Determine the (x, y) coordinate at the center of the cell enclosing the given text.  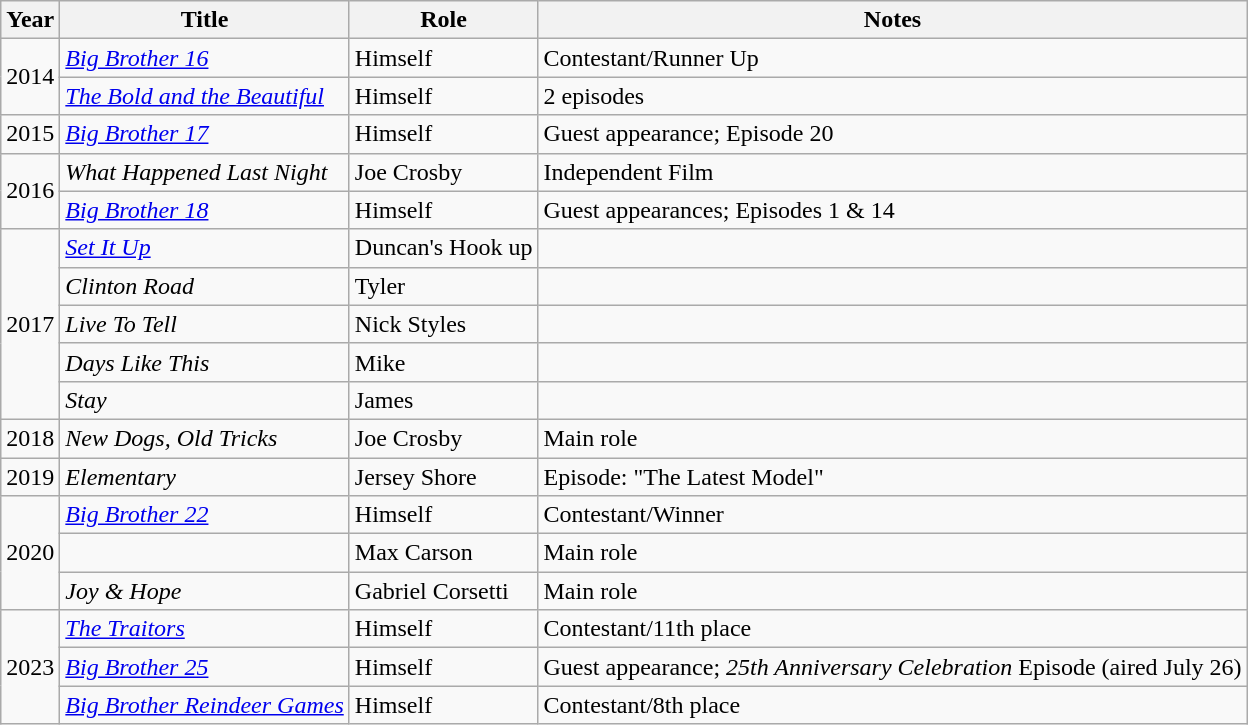
James (444, 400)
Nick Styles (444, 324)
2 episodes (892, 96)
New Dogs, Old Tricks (204, 438)
Max Carson (444, 553)
Big Brother 17 (204, 134)
Mike (444, 362)
Role (444, 20)
Duncan's Hook up (444, 248)
Contestant/Runner Up (892, 58)
Set It Up (204, 248)
The Bold and the Beautiful (204, 96)
Contestant/11th place (892, 629)
Jersey Shore (444, 477)
Episode: "The Latest Model" (892, 477)
Guest appearance; 25th Anniversary Celebration Episode (aired July 26) (892, 667)
Year (30, 20)
What Happened Last Night (204, 172)
Big Brother Reindeer Games (204, 705)
Big Brother 18 (204, 210)
Tyler (444, 286)
2016 (30, 191)
Big Brother 16 (204, 58)
2015 (30, 134)
Big Brother 25 (204, 667)
Independent Film (892, 172)
Big Brother 22 (204, 515)
2020 (30, 553)
Joy & Hope (204, 591)
Guest appearance; Episode 20 (892, 134)
Live To Tell (204, 324)
2019 (30, 477)
Clinton Road (204, 286)
2017 (30, 324)
Days Like This (204, 362)
Gabriel Corsetti (444, 591)
The Traitors (204, 629)
2023 (30, 667)
Contestant/Winner (892, 515)
2014 (30, 77)
Title (204, 20)
Guest appearances; Episodes 1 & 14 (892, 210)
Contestant/8th place (892, 705)
Elementary (204, 477)
2018 (30, 438)
Notes (892, 20)
Stay (204, 400)
